Return [x, y] of the center of cell containing provided text 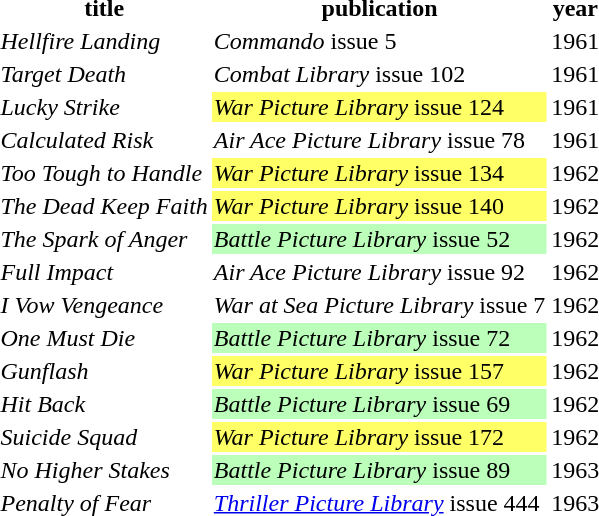
Air Ace Picture Library issue 92 [380, 272]
Battle Picture Library issue 72 [380, 338]
War Picture Library issue 140 [380, 206]
War at Sea Picture Library issue 7 [380, 305]
War Picture Library issue 157 [380, 371]
Air Ace Picture Library issue 78 [380, 140]
Commando issue 5 [380, 41]
Battle Picture Library issue 89 [380, 470]
War Picture Library issue 172 [380, 437]
War Picture Library issue 124 [380, 107]
War Picture Library issue 134 [380, 173]
Combat Library issue 102 [380, 74]
Battle Picture Library issue 52 [380, 239]
Battle Picture Library issue 69 [380, 404]
